Identify which cell holds the provided text, then report its [X, Y] central coordinate. 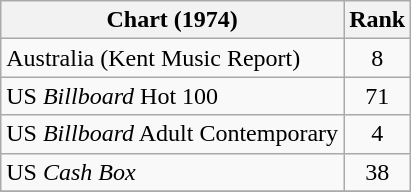
4 [378, 134]
Chart (1974) [172, 20]
US Billboard Adult Contemporary [172, 134]
38 [378, 172]
71 [378, 96]
US Cash Box [172, 172]
8 [378, 58]
Australia (Kent Music Report) [172, 58]
US Billboard Hot 100 [172, 96]
Rank [378, 20]
